Identify which cell holds the provided text, then report its [x, y] central coordinate. 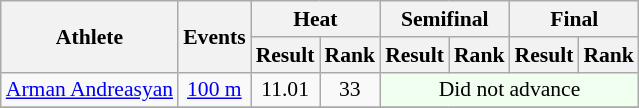
Athlete [90, 36]
Semifinal [444, 19]
11.01 [286, 90]
100 m [214, 90]
Arman Andreasyan [90, 90]
33 [350, 90]
Did not advance [510, 90]
Final [574, 19]
Events [214, 36]
Heat [316, 19]
